Search for the cell housing the specified text and yield its [X, Y] center coordinate. 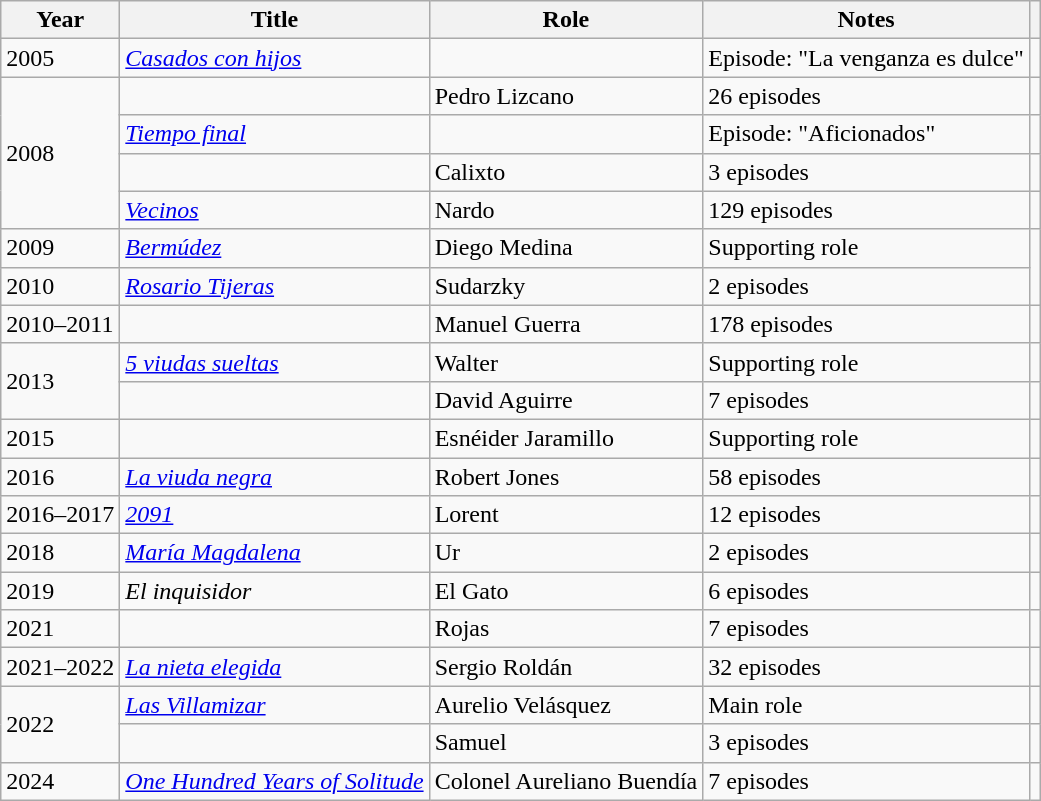
El inquisidor [274, 591]
Manuel Guerra [566, 324]
Rosario Tijeras [274, 286]
Diego Medina [566, 248]
2016 [60, 477]
2009 [60, 248]
Esnéider Jaramillo [566, 438]
Role [566, 20]
2021–2022 [60, 667]
2010–2011 [60, 324]
32 episodes [866, 667]
26 episodes [866, 96]
2010 [60, 286]
2019 [60, 591]
Rojas [566, 629]
2091 [274, 515]
Colonel Aureliano Buendía [566, 781]
Episode: "Aficionados" [866, 134]
One Hundred Years of Solitude [274, 781]
178 episodes [866, 324]
Calixto [566, 172]
Year [60, 20]
David Aguirre [566, 400]
Casados con hijos [274, 58]
Tiempo final [274, 134]
58 episodes [866, 477]
El Gato [566, 591]
Samuel [566, 743]
129 episodes [866, 210]
2021 [60, 629]
Aurelio Velásquez [566, 705]
Episode: "La venganza es dulce" [866, 58]
Main role [866, 705]
Ur [566, 553]
Sudarzky [566, 286]
Vecinos [274, 210]
Nardo [566, 210]
Bermúdez [274, 248]
María Magdalena [274, 553]
2013 [60, 381]
Title [274, 20]
2005 [60, 58]
6 episodes [866, 591]
2022 [60, 724]
Sergio Roldán [566, 667]
Lorent [566, 515]
La viuda negra [274, 477]
Notes [866, 20]
2018 [60, 553]
Pedro Lizcano [566, 96]
Walter [566, 362]
2024 [60, 781]
2015 [60, 438]
Las Villamizar [274, 705]
La nieta elegida [274, 667]
5 viudas sueltas [274, 362]
12 episodes [866, 515]
Robert Jones [566, 477]
2008 [60, 153]
2016–2017 [60, 515]
